Provide the (X, Y) coordinate of the cell's center where the given text is located.  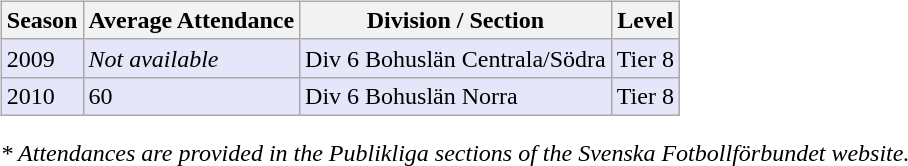
Average Attendance (192, 20)
Div 6 Bohuslän Centrala/Södra (456, 58)
2009 (42, 58)
Not available (192, 58)
Season (42, 20)
60 (192, 96)
Div 6 Bohuslän Norra (456, 96)
2010 (42, 96)
Level (645, 20)
Division / Section (456, 20)
